Find where the given text appears and provide that cell's center as [x, y] coordinate. 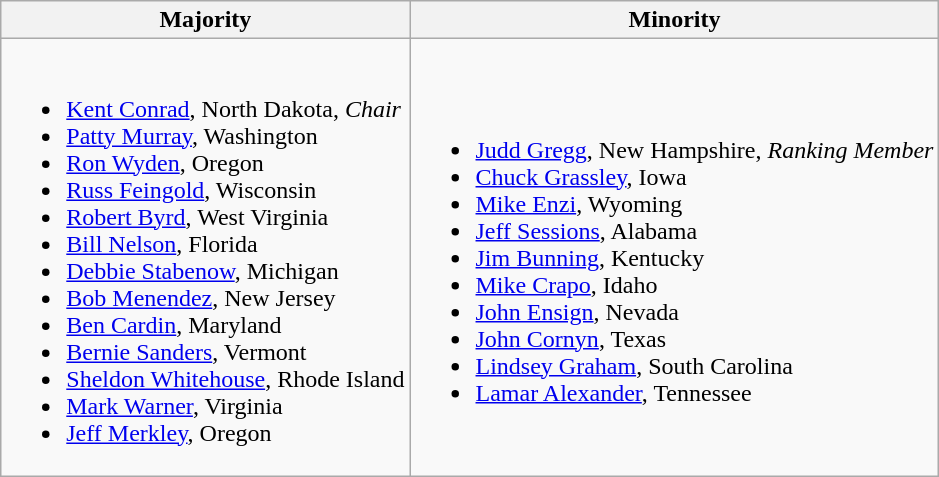
Minority [674, 20]
Majority [206, 20]
